Provide the (X, Y) coordinate of the cell's center where the given text is located.  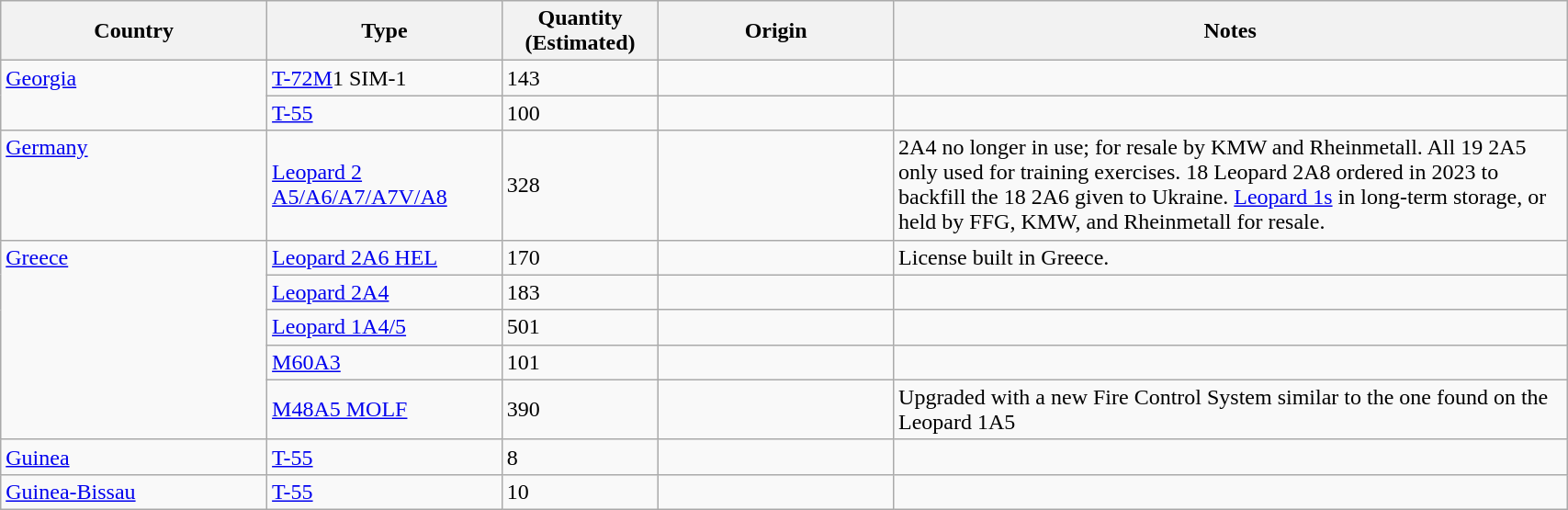
Country (134, 31)
Upgraded with a new Fire Control System similar to the one found on the Leopard 1A5 (1231, 410)
Leopard 1A4/5 (385, 327)
T-72M1 SIM-1 (385, 78)
Guinea-Bissau (134, 492)
390 (580, 410)
501 (580, 327)
License built in Greece. (1231, 257)
101 (580, 362)
M60A3 (385, 362)
Origin (776, 31)
8 (580, 457)
328 (580, 186)
Leopard 2A4 (385, 292)
Leopard 2A6 HEL (385, 257)
170 (580, 257)
Germany (134, 186)
100 (580, 113)
183 (580, 292)
Type (385, 31)
Greece (134, 340)
Leopard 2 A5/A6/A7/A7V/A8 (385, 186)
M48A5 MOLF (385, 410)
10 (580, 492)
Guinea (134, 457)
Georgia (134, 96)
Notes (1231, 31)
143 (580, 78)
Quantity (Estimated) (580, 31)
